Output the (X, Y) coordinate of the center of the cell containing the given text.  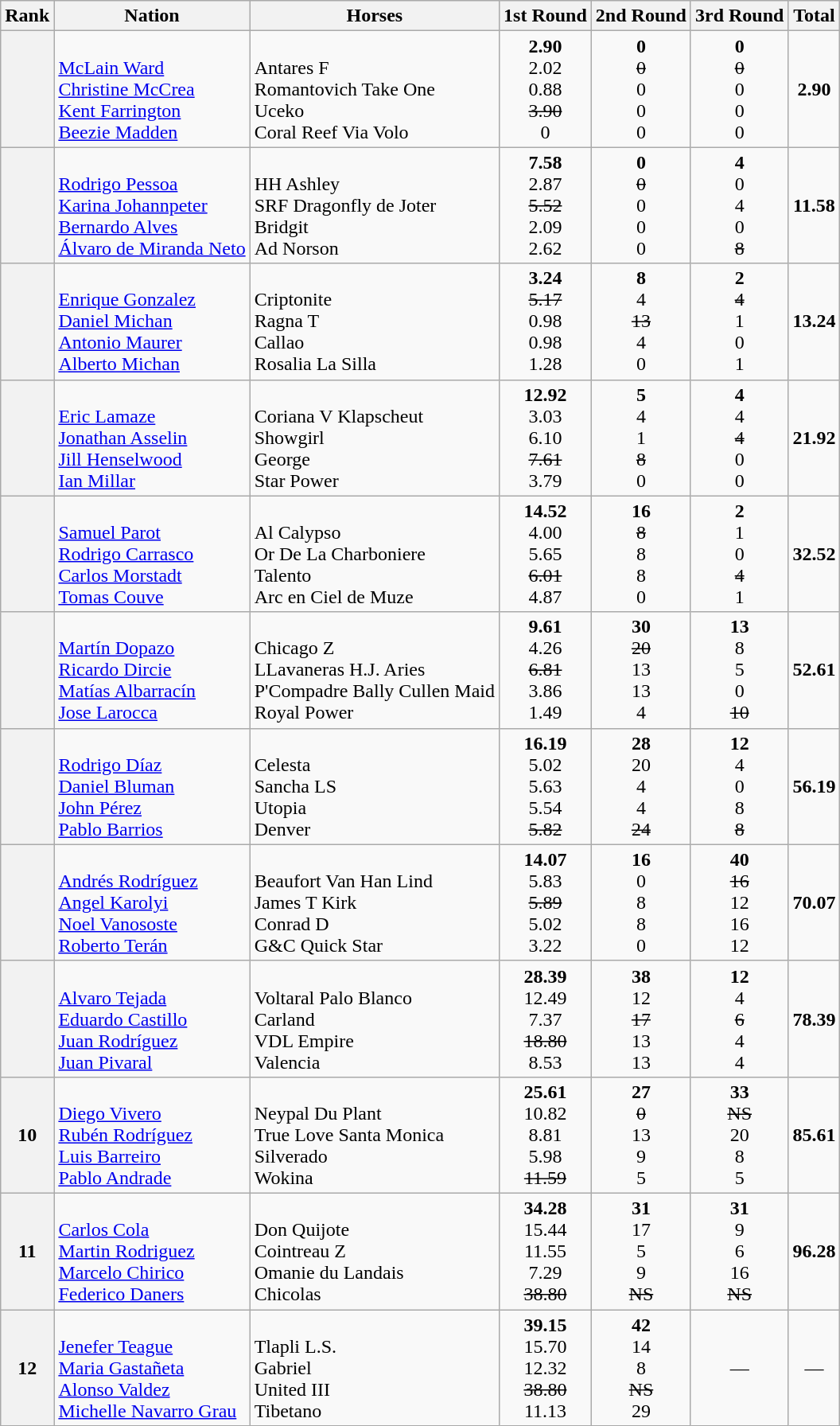
Enrique GonzalezDaniel MichanAntonio MaurerAlberto Michan (152, 321)
Al CalypsoOr De La CharboniereTalentoArc en Ciel de Muze (374, 554)
3.245.170.980.981.28 (546, 321)
Andrés RodríguezAngel KarolyiNoel VanososteRoberto Terán (152, 902)
4016121612 (739, 902)
39.1515.7012.3238.8011.13 (546, 1368)
Samuel ParotRodrigo CarrascoCarlos MorstadtTomas Couve (152, 554)
21041 (739, 554)
319616NS (739, 1251)
2.902.020.883.900 (546, 89)
16.195.025.635.545.82 (546, 786)
14.524.005.656.014.87 (546, 554)
Horses (374, 16)
Rodrigo DíazDaniel BlumanJohn PérezPablo Barrios (152, 786)
12 (27, 1368)
13.24 (815, 321)
160880 (641, 902)
Neypal Du PlantTrue Love Santa Monica SilveradoWokina (374, 1135)
Chicago ZLLavaneras H.J. AriesP'Compadre Bally Cullen MaidRoyal Power (374, 670)
28.3912.497.3718.808.53 (546, 1019)
34.2815.4411.557.2938.80 (546, 1251)
24101 (739, 321)
841340 (641, 321)
302013134 (641, 670)
44400 (739, 438)
85.61 (815, 1135)
Coriana V KlapscheutShowgirlGeorgeStar Power (374, 438)
Eric LamazeJonathan AsselinJill HenselwoodIan Millar (152, 438)
1st Round (546, 16)
Nation (152, 16)
CriptoniteRagna TCallaoRosalia La Silla (374, 321)
2.90 (815, 89)
Rodrigo PessoaKarina JohannpeterBernardo AlvesÁlvaro de Miranda Neto (152, 205)
96.28 (815, 1251)
2nd Round (641, 16)
32.52 (815, 554)
124644 (739, 1019)
Don QuijoteCointreau ZOmanie du LandaisChicolas (374, 1251)
Diego ViveroRubén RodríguezLuis BarreiroPablo Andrade (152, 1135)
Beaufort Van Han LindJames T KirkConrad D G&C Quick Star (374, 902)
Martín DopazoRicardo DircieMatías AlbarracínJose Larocca (152, 670)
Carlos ColaMartin RodriguezMarcelo ChiricoFederico Daners (152, 1251)
McLain WardChristine McCreaKent FarringtonBeezie Madden (152, 89)
311759NS (641, 1251)
3812171313 (641, 1019)
28204424 (641, 786)
12.923.036.107.613.79 (546, 438)
Alvaro TejadaEduardo CastilloJuan RodríguezJuan Pivaral (152, 1019)
124088 (739, 786)
14.075.835.895.023.22 (546, 902)
56.19 (815, 786)
HH AshleySRF Dragonfly de JoterBridgitAd Norson (374, 205)
78.39 (815, 1019)
Total (815, 16)
3rd Round (739, 16)
11 (27, 1251)
52.61 (815, 670)
168880 (641, 554)
Antares FRomantovich Take OneUceko Coral Reef Via Volo (374, 89)
7.582.875.522.092.62 (546, 205)
Voltaral Palo BlancoCarland VDL EmpireValencia (374, 1019)
42148NS29 (641, 1368)
11.58 (815, 205)
Tlapli L.S. GabrielUnited III Tibetano (374, 1368)
25.6110.828.815.9811.59 (546, 1135)
Rank (27, 16)
70.07 (815, 902)
33NS2085 (739, 1135)
9.614.266.813.861.49 (546, 670)
CelestaSancha LSUtopiaDenver (374, 786)
2701395 (641, 1135)
21.92 (815, 438)
40408 (739, 205)
54180 (641, 438)
10 (27, 1135)
1385010 (739, 670)
Jenefer TeagueMaria GastañetaAlonso ValdezMichelle Navarro Grau (152, 1368)
